Capture the cell that displays the provided text and extract its [x, y] central coordinate. 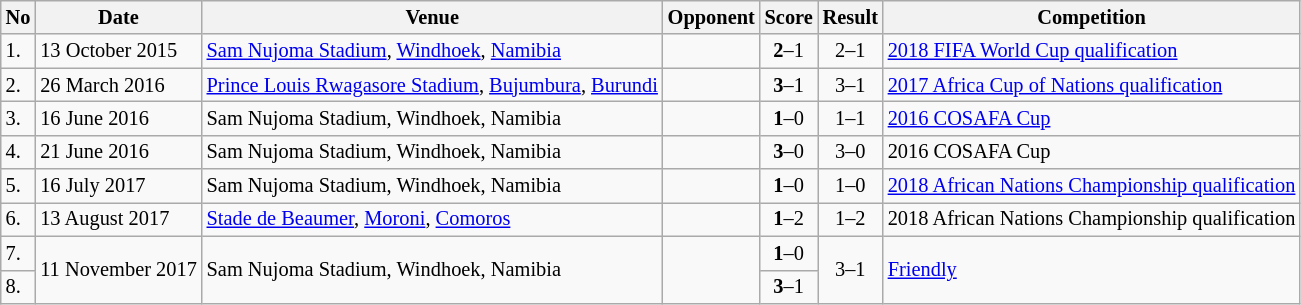
No [18, 17]
8. [18, 287]
21 June 2016 [118, 152]
11 November 2017 [118, 270]
4. [18, 152]
3. [18, 118]
2017 Africa Cup of Nations qualification [1092, 85]
16 July 2017 [118, 186]
Prince Louis Rwagasore Stadium, Bujumbura, Burundi [432, 85]
Opponent [712, 17]
5. [18, 186]
13 October 2015 [118, 51]
Date [118, 17]
Competition [1092, 17]
16 June 2016 [118, 118]
13 August 2017 [118, 219]
Stade de Beaumer, Moroni, Comoros [432, 219]
2. [18, 85]
1. [18, 51]
6. [18, 219]
Venue [432, 17]
7. [18, 253]
1–1 [850, 118]
Friendly [1092, 270]
2018 FIFA World Cup qualification [1092, 51]
26 March 2016 [118, 85]
Score [789, 17]
Result [850, 17]
